Capture the cell that displays the provided text and extract its (X, Y) central coordinate. 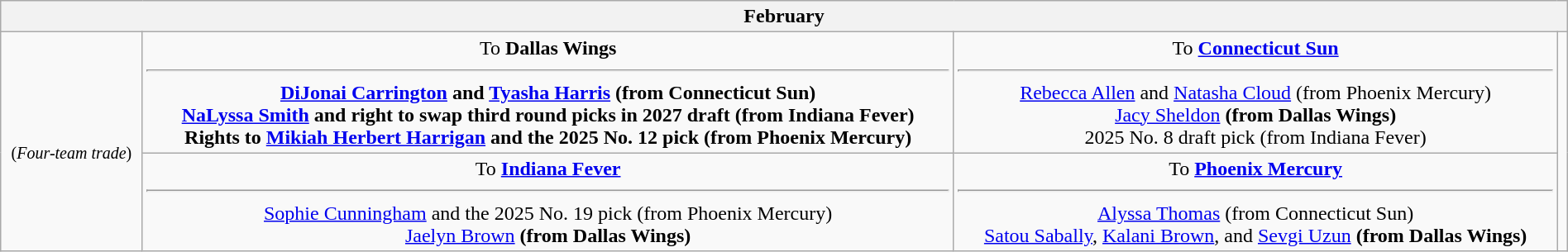
To Connecticut SunRebecca Allen and Natasha Cloud (from Phoenix Mercury)Jacy Sheldon (from Dallas Wings)2025 No. 8 draft pick (from Indiana Fever) (1255, 93)
February (784, 17)
To Phoenix MercuryAlyssa Thomas (from Connecticut Sun) Satou Sabally, Kalani Brown, and Sevgi Uzun (from Dallas Wings) (1255, 202)
(Four-team trade) (71, 142)
To Indiana FeverSophie Cunningham and the 2025 No. 19 pick (from Phoenix Mercury)Jaelyn Brown (from Dallas Wings) (547, 202)
